Determine the [x, y] coordinate at the center of the cell enclosing the given text.  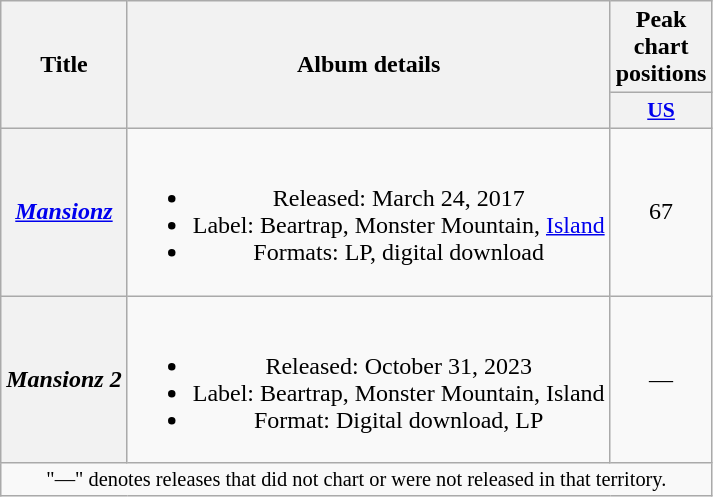
— [661, 380]
"—" denotes releases that did not chart or were not released in that territory. [356, 480]
US [661, 111]
Title [64, 65]
Mansionz 2 [64, 380]
Released: March 24, 2017Label: Beartrap, Monster Mountain, IslandFormats: LP, digital download [368, 212]
Released: October 31, 2023Label: Beartrap, Monster Mountain, IslandFormat: Digital download, LP [368, 380]
Album details [368, 65]
67 [661, 212]
Mansionz [64, 212]
Peak chart positions [661, 47]
